Pinpoint the cell where the given text exists, returning its [X, Y] midpoint coordinate. 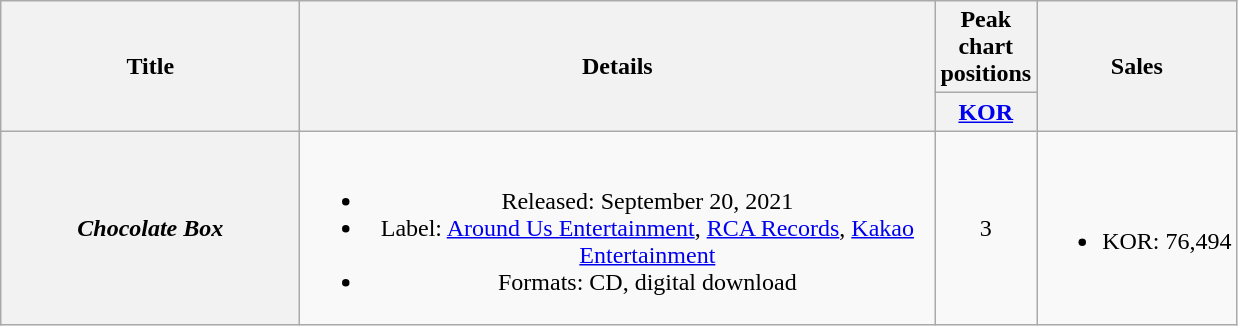
KOR [986, 112]
Title [150, 66]
Chocolate Box [150, 228]
KOR: 76,494 [1137, 228]
Released: September 20, 2021Label: Around Us Entertainment, RCA Records, Kakao EntertainmentFormats: CD, digital download [618, 228]
3 [986, 228]
Details [618, 66]
Peak chart positions [986, 47]
Sales [1137, 66]
